Scan for the cell matching the given text and deliver its (x, y) coordinate at center. 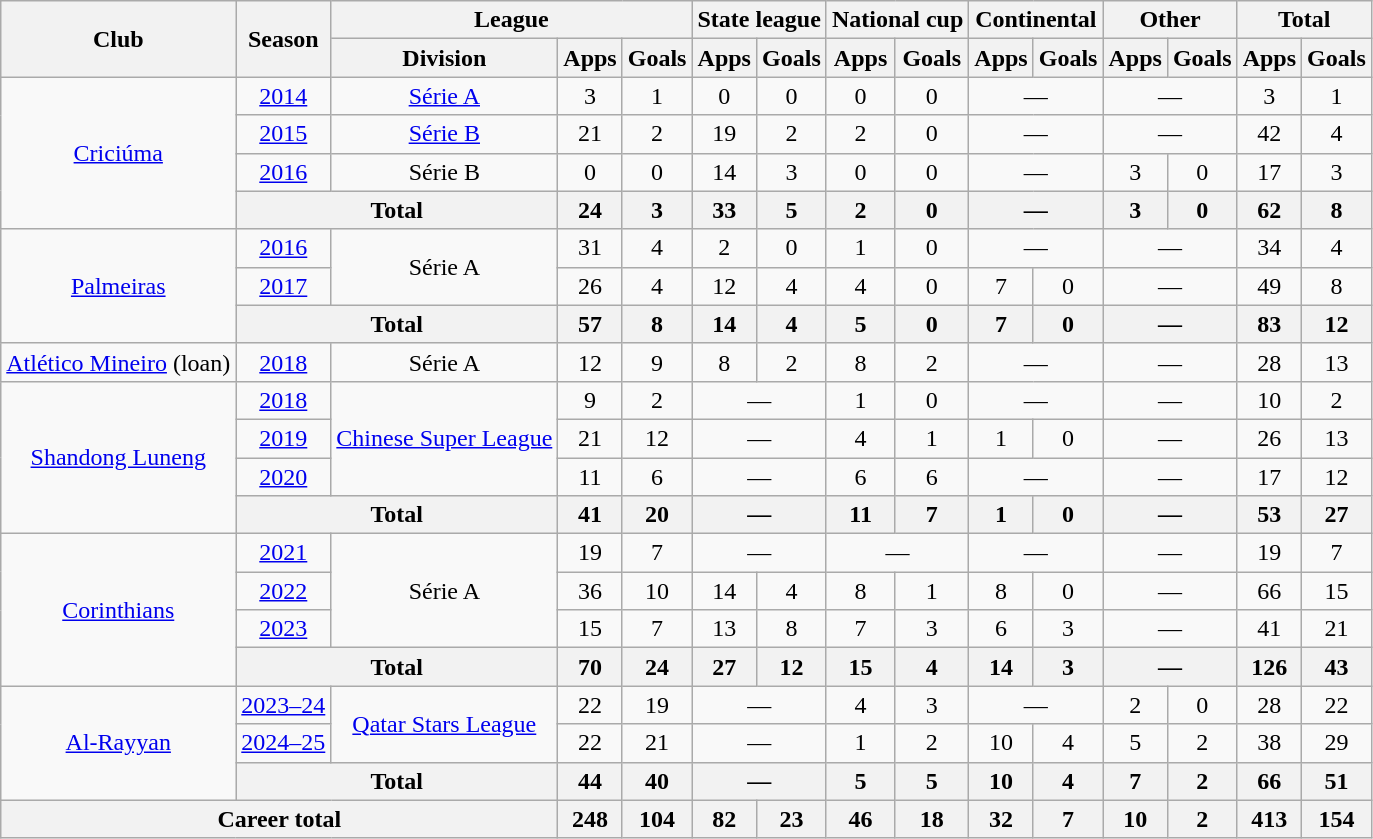
Shandong Luneng (118, 457)
32 (1001, 819)
2015 (284, 134)
Qatar Stars League (444, 724)
State league (759, 20)
126 (1269, 667)
34 (1269, 248)
46 (860, 819)
57 (590, 324)
2020 (284, 477)
Palmeiras (118, 286)
42 (1269, 134)
Division (444, 58)
38 (1269, 743)
29 (1337, 743)
154 (1337, 819)
413 (1269, 819)
33 (724, 210)
49 (1269, 286)
2023–24 (284, 705)
2021 (284, 553)
20 (657, 515)
104 (657, 819)
36 (590, 591)
83 (1269, 324)
43 (1337, 667)
Continental (1036, 20)
Other (1170, 20)
Chinese Super League (444, 438)
Club (118, 39)
40 (657, 781)
2023 (284, 629)
League (512, 20)
248 (590, 819)
Al-Rayyan (118, 743)
2017 (284, 286)
National cup (897, 20)
Atlético Mineiro (loan) (118, 362)
44 (590, 781)
2022 (284, 591)
51 (1337, 781)
18 (932, 819)
70 (590, 667)
Season (284, 39)
31 (590, 248)
Criciúma (118, 153)
2019 (284, 438)
Career total (280, 819)
53 (1269, 515)
2014 (284, 96)
82 (724, 819)
2024–25 (284, 743)
62 (1269, 210)
23 (791, 819)
Corinthians (118, 610)
